Pinpoint the cell where the given text exists, returning its (x, y) midpoint coordinate. 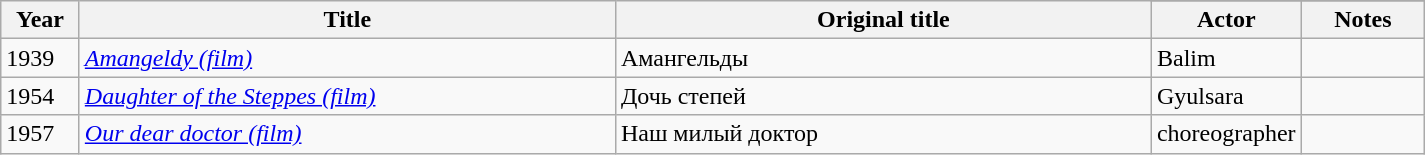
choreographer (1226, 134)
Notes (1363, 20)
Амангельды (883, 58)
Title (347, 20)
Daughter of the Steppes (film) (347, 96)
1939 (40, 58)
Наш милый доктор (883, 134)
1957 (40, 134)
Original title (883, 20)
Year (40, 20)
1954 (40, 96)
Дочь степей (883, 96)
Actor (1226, 20)
Balim (1226, 58)
Gyulsara (1226, 96)
Our dear doctor (film) (347, 134)
Amangeldy (film) (347, 58)
